From the cell containing the given text, extract its center point as [x, y] coordinate. 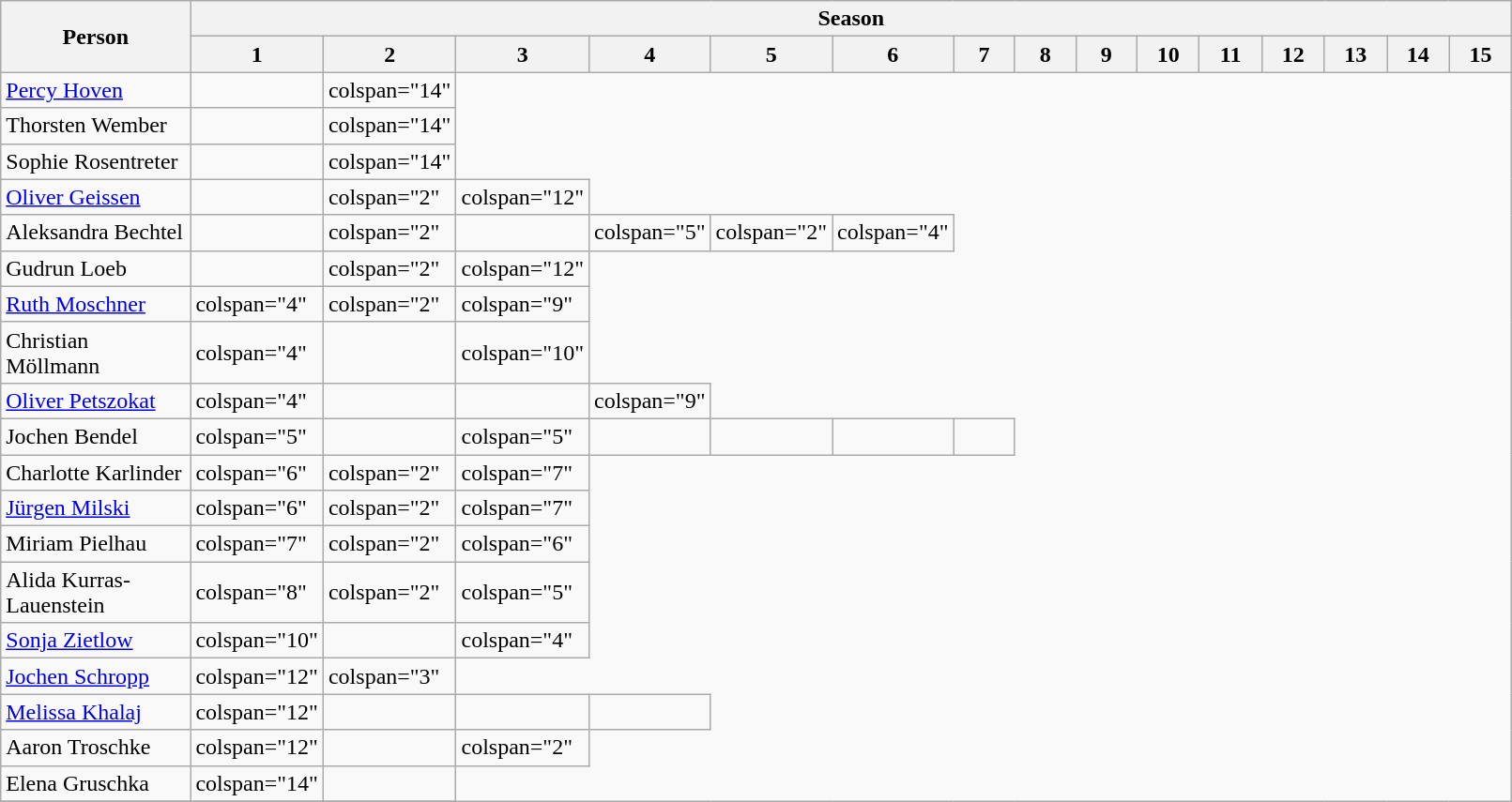
Aleksandra Bechtel [96, 233]
Sonja Zietlow [96, 641]
Jürgen Milski [96, 508]
colspan="3" [389, 676]
Season [851, 19]
13 [1355, 54]
8 [1046, 54]
Jochen Bendel [96, 436]
Ruth Moschner [96, 304]
9 [1106, 54]
Charlotte Karlinder [96, 472]
6 [893, 54]
Aaron Troschke [96, 748]
7 [984, 54]
Alida Kurras-Lauenstein [96, 593]
Gudrun Loeb [96, 268]
Sophie Rosentreter [96, 161]
2 [389, 54]
14 [1419, 54]
5 [771, 54]
15 [1481, 54]
3 [523, 54]
Miriam Pielhau [96, 544]
Elena Gruschka [96, 783]
1 [257, 54]
colspan="8" [257, 593]
Percy Hoven [96, 90]
12 [1293, 54]
4 [649, 54]
Jochen Schropp [96, 676]
Oliver Geissen [96, 197]
10 [1168, 54]
Melissa Khalaj [96, 712]
Person [96, 37]
11 [1230, 54]
Oliver Petszokat [96, 401]
Thorsten Wember [96, 126]
Christian Möllmann [96, 353]
